Identify which cell holds the provided text, then report its [X, Y] central coordinate. 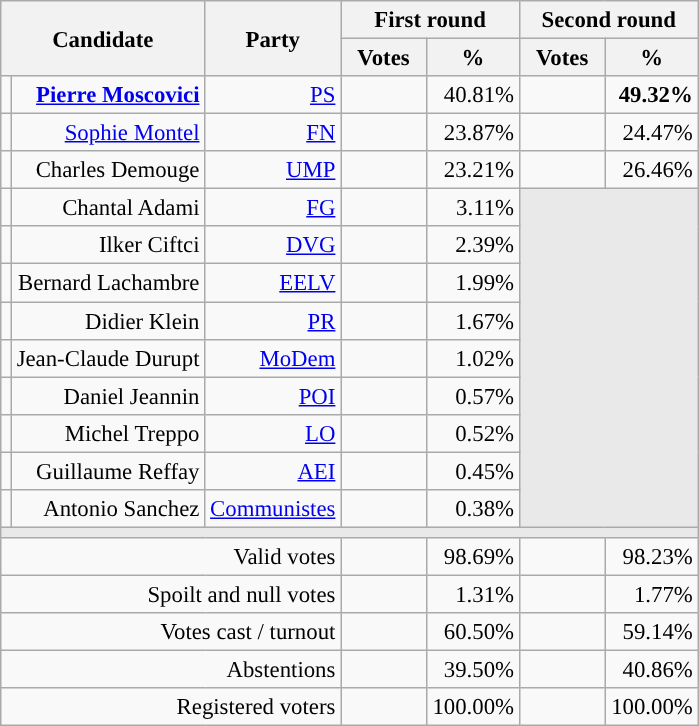
0.45% [472, 471]
1.31% [472, 594]
Jean-Claude Durupt [108, 358]
98.69% [472, 557]
Daniel Jeannin [108, 396]
Bernard Lachambre [108, 283]
POI [273, 396]
Valid votes [171, 557]
Candidate [103, 38]
24.47% [652, 133]
40.86% [652, 670]
40.81% [472, 95]
Votes cast / turnout [171, 632]
Communistes [273, 509]
60.50% [472, 632]
0.38% [472, 509]
Ilker Ciftci [108, 245]
Spoilt and null votes [171, 594]
23.21% [472, 170]
1.99% [472, 283]
3.11% [472, 208]
1.02% [472, 358]
Michel Treppo [108, 433]
Sophie Montel [108, 133]
PS [273, 95]
Party [273, 38]
Guillaume Reffay [108, 471]
PR [273, 321]
Pierre Moscovici [108, 95]
LO [273, 433]
39.50% [472, 670]
26.46% [652, 170]
0.57% [472, 396]
FN [273, 133]
Chantal Adami [108, 208]
AEI [273, 471]
Abstentions [171, 670]
59.14% [652, 632]
2.39% [472, 245]
1.67% [472, 321]
98.23% [652, 557]
EELV [273, 283]
Second round [608, 20]
Didier Klein [108, 321]
FG [273, 208]
23.87% [472, 133]
First round [430, 20]
1.77% [652, 594]
Registered voters [171, 707]
UMP [273, 170]
Antonio Sanchez [108, 509]
Charles Demouge [108, 170]
DVG [273, 245]
0.52% [472, 433]
MoDem [273, 358]
49.32% [652, 95]
